Pinpoint the cell where the given text exists, returning its [X, Y] midpoint coordinate. 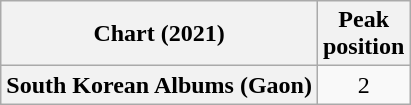
South Korean Albums (Gaon) [160, 85]
2 [363, 85]
Peakposition [363, 34]
Chart (2021) [160, 34]
